Scan for the cell matching the given text and deliver its [x, y] coordinate at center. 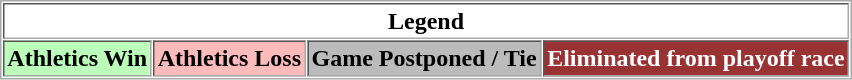
Eliminated from playoff race [696, 58]
Game Postponed / Tie [424, 58]
Legend [426, 21]
Athletics Loss [229, 58]
Athletics Win [78, 58]
